Detect which cell encompasses the target text, then output its (x, y) center coordinate. 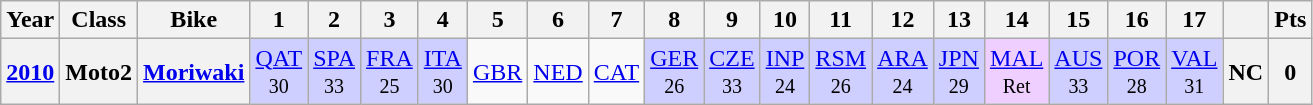
Bike (194, 20)
7 (616, 20)
FRA25 (390, 72)
GBR (497, 72)
Year (30, 20)
CAT (616, 72)
6 (558, 20)
13 (958, 20)
2 (334, 20)
JPN29 (958, 72)
SPA33 (334, 72)
8 (674, 20)
CZE33 (732, 72)
POR28 (1137, 72)
15 (1078, 20)
10 (785, 20)
Moriwaki (194, 72)
4 (442, 20)
Moto2 (99, 72)
MALRet (1016, 72)
AUS33 (1078, 72)
12 (903, 20)
ARA24 (903, 72)
INP24 (785, 72)
ITA30 (442, 72)
NC (1246, 72)
0 (1290, 72)
NED (558, 72)
17 (1194, 20)
5 (497, 20)
3 (390, 20)
16 (1137, 20)
1 (279, 20)
2010 (30, 72)
RSM26 (841, 72)
9 (732, 20)
QAT30 (279, 72)
Class (99, 20)
VAL31 (1194, 72)
Pts (1290, 20)
11 (841, 20)
GER26 (674, 72)
14 (1016, 20)
